Capture the cell that displays the provided text and extract its (x, y) central coordinate. 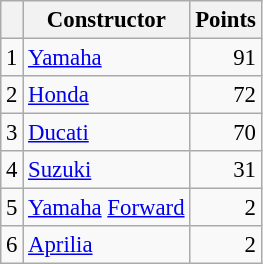
4 (12, 170)
Constructor (106, 20)
Yamaha (106, 58)
72 (226, 95)
Aprilia (106, 245)
Honda (106, 95)
Ducati (106, 133)
6 (12, 245)
Points (226, 20)
3 (12, 133)
31 (226, 170)
1 (12, 58)
91 (226, 58)
Yamaha Forward (106, 208)
Suzuki (106, 170)
5 (12, 208)
70 (226, 133)
